For the text-containing cell, return its midpoint in [x, y] coordinate format. 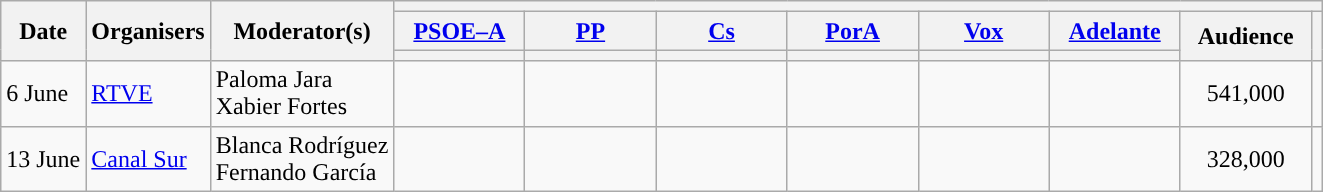
541,000 [1246, 94]
328,000 [1246, 158]
PorA [852, 31]
Date [44, 31]
6 June [44, 94]
RTVE [148, 94]
Paloma JaraXabier Fortes [302, 94]
Vox [984, 31]
Moderator(s) [302, 31]
Adelante [1114, 31]
PP [590, 31]
PSOE–A [460, 31]
Canal Sur [148, 158]
Blanca RodríguezFernando García [302, 158]
Cs [722, 31]
13 June [44, 158]
Audience [1246, 36]
Organisers [148, 31]
